Return (x, y) of the center of cell containing provided text 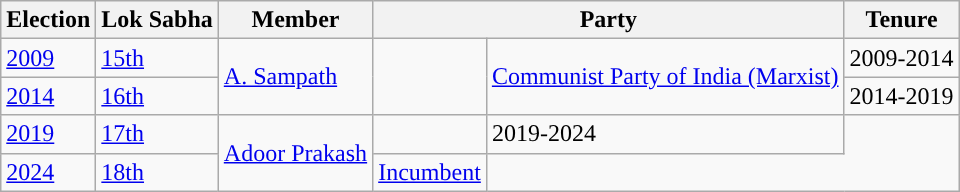
2009 (48, 58)
Party (608, 20)
15th (157, 58)
Election (48, 20)
2014 (48, 96)
Incumbent (430, 172)
2009-2014 (902, 58)
Member (295, 20)
Tenure (902, 20)
A. Sampath (295, 77)
Lok Sabha (157, 20)
17th (157, 134)
2014-2019 (902, 96)
18th (157, 172)
2024 (48, 172)
Adoor Prakash (295, 153)
2019 (48, 134)
16th (157, 96)
Communist Party of India (Marxist) (665, 77)
2019-2024 (665, 134)
